Identify which cell holds the provided text, then report its (x, y) central coordinate. 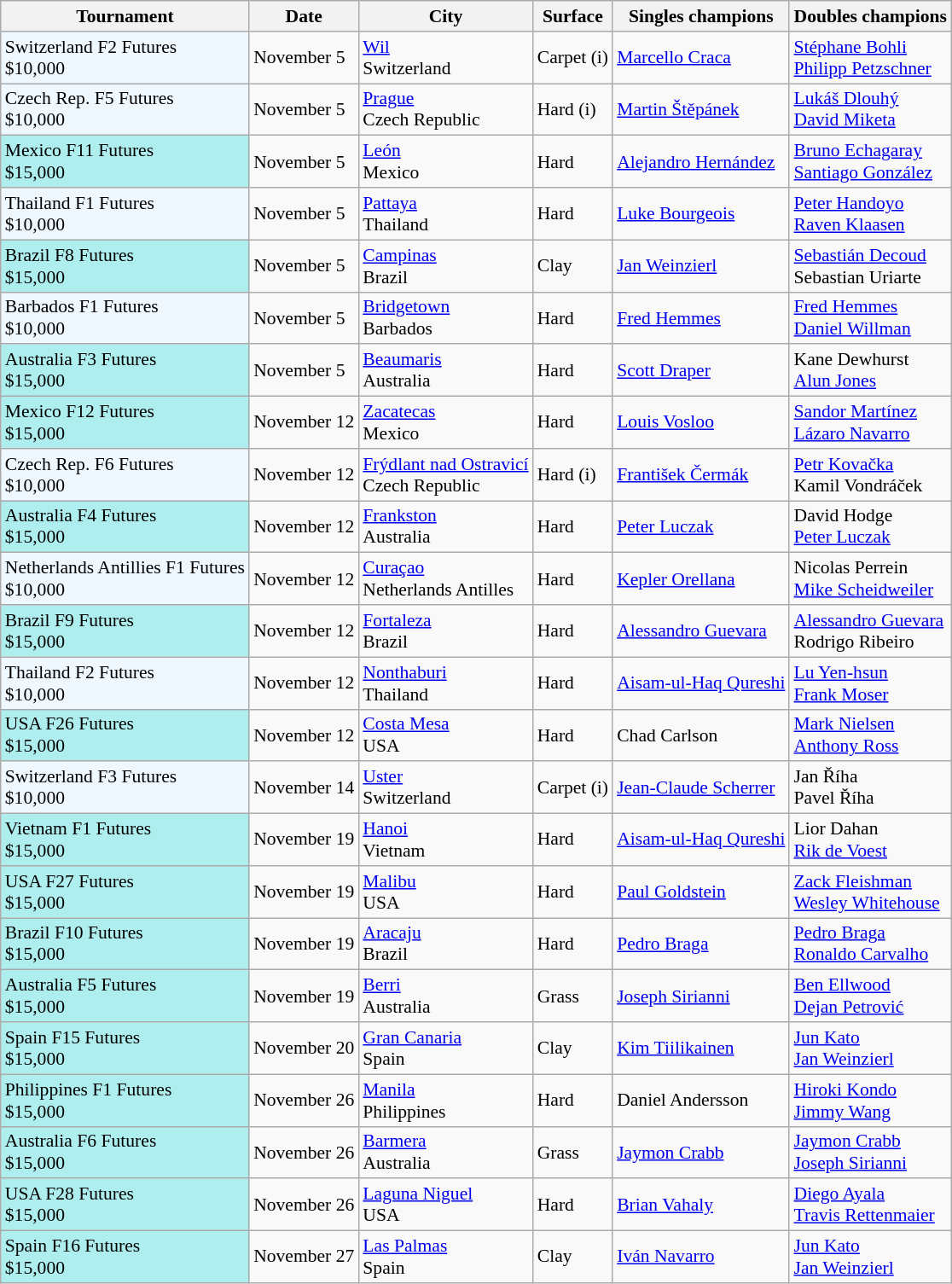
Ben Ellwood Dejan Petrović (870, 996)
UsterSwitzerland (445, 788)
Mexico F12 Futures$15,000 (125, 423)
Luke Bourgeois (701, 213)
Australia F3 Futures$15,000 (125, 370)
Diego Ayala Travis Rettenmaier (870, 1205)
Kane Dewhurst Alun Jones (870, 370)
FortalezaBrazil (445, 631)
Petr Kovačka Kamil Vondráček (870, 474)
Louis Vosloo (701, 423)
Jan Weinzierl (701, 266)
Kepler Orellana (701, 578)
Lukáš Dlouhý David Miketa (870, 109)
Costa MesaUSA (445, 735)
Vietnam F1 Futures$15,000 (125, 840)
BridgetownBarbados (445, 317)
Lior Dahan Rik de Voest (870, 840)
Daniel Andersson (701, 1101)
Paul Goldstein (701, 892)
Mark Nielsen Anthony Ross (870, 735)
NonthaburiThailand (445, 683)
Thailand F2 Futures$10,000 (125, 683)
Australia F4 Futures$15,000 (125, 527)
Peter Luczak (701, 527)
Hiroki Kondo Jimmy Wang (870, 1101)
František Čermák (701, 474)
Date (304, 16)
November 27 (304, 1258)
Brian Vahaly (701, 1205)
Czech Rep. F5 Futures$10,000 (125, 109)
Fred Hemmes (701, 317)
Singles champions (701, 16)
Tournament (125, 16)
Laguna NiguelUSA (445, 1205)
ZacatecasMexico (445, 423)
Las PalmasSpain (445, 1258)
Thailand F1 Futures$10,000 (125, 213)
Jan Říha Pavel Říha (870, 788)
Spain F16 Futures$15,000 (125, 1258)
Lu Yen-hsun Frank Moser (870, 683)
FrankstonAustralia (445, 527)
Pedro Braga (701, 944)
Nicolas Perrein Mike Scheidweiler (870, 578)
Czech Rep. F6 Futures$10,000 (125, 474)
BerriAustralia (445, 996)
CuraçaoNetherlands Antilles (445, 578)
November 14 (304, 788)
Bruno Echagaray Santiago González (870, 162)
WilSwitzerland (445, 58)
Spain F15 Futures$15,000 (125, 1048)
LeónMexico (445, 162)
Marcello Craca (701, 58)
Jean-Claude Scherrer (701, 788)
PattayaThailand (445, 213)
Jaymon Crabb Joseph Sirianni (870, 1152)
USA F26 Futures$15,000 (125, 735)
AracajuBrazil (445, 944)
PragueCzech Republic (445, 109)
ManilaPhilippines (445, 1101)
Stéphane Bohli Philipp Petzschner (870, 58)
USA F27 Futures$15,000 (125, 892)
Iván Navarro (701, 1258)
November 20 (304, 1048)
Australia F5 Futures$15,000 (125, 996)
Gran CanariaSpain (445, 1048)
Switzerland F3 Futures$10,000 (125, 788)
Fred Hemmes Daniel Willman (870, 317)
Jaymon Crabb (701, 1152)
Zack Fleishman Wesley Whitehouse (870, 892)
Sandor Martínez Lázaro Navarro (870, 423)
Australia F6 Futures$15,000 (125, 1152)
Peter Handoyo Raven Klaasen (870, 213)
Brazil F10 Futures$15,000 (125, 944)
Chad Carlson (701, 735)
Mexico F11 Futures$15,000 (125, 162)
Barbados F1 Futures$10,000 (125, 317)
MalibuUSA (445, 892)
BarmeraAustralia (445, 1152)
Doubles champions (870, 16)
CampinasBrazil (445, 266)
Pedro Braga Ronaldo Carvalho (870, 944)
BeaumarisAustralia (445, 370)
Sebastián Decoud Sebastian Uriarte (870, 266)
Alejandro Hernández (701, 162)
Brazil F8 Futures$15,000 (125, 266)
Philippines F1 Futures$15,000 (125, 1101)
Frýdlant nad OstravicíCzech Republic (445, 474)
Switzerland F2 Futures$10,000 (125, 58)
Netherlands Antillies F1 Futures$10,000 (125, 578)
Alessandro Guevara (701, 631)
Brazil F9 Futures$15,000 (125, 631)
USA F28 Futures$15,000 (125, 1205)
HanoiVietnam (445, 840)
Scott Draper (701, 370)
Joseph Sirianni (701, 996)
Alessandro Guevara Rodrigo Ribeiro (870, 631)
David Hodge Peter Luczak (870, 527)
Martin Štěpánek (701, 109)
City (445, 16)
Surface (573, 16)
Kim Tiilikainen (701, 1048)
